Detect which cell encompasses the target text, then output its (x, y) center coordinate. 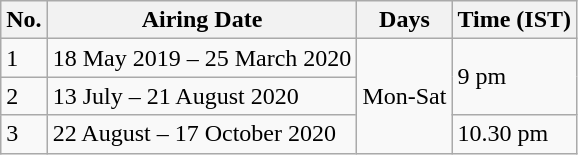
9 pm (514, 77)
13 July – 21 August 2020 (202, 96)
No. (24, 20)
Mon-Sat (404, 96)
22 August – 17 October 2020 (202, 134)
10.30 pm (514, 134)
Time (IST) (514, 20)
18 May 2019 – 25 March 2020 (202, 58)
Airing Date (202, 20)
Days (404, 20)
2 (24, 96)
3 (24, 134)
1 (24, 58)
